Pinpoint the cell where the given text exists, returning its (X, Y) midpoint coordinate. 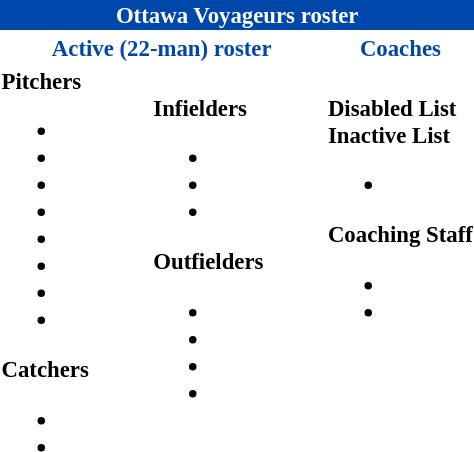
Ottawa Voyageurs roster (237, 15)
Coaches (400, 48)
Active (22-man) roster (162, 48)
